Identify which cell holds the provided text, then report its (X, Y) central coordinate. 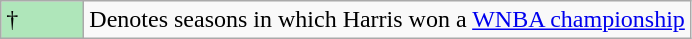
Denotes seasons in which Harris won a WNBA championship (388, 20)
† (42, 20)
